Determine the [x, y] coordinate at the center of the cell enclosing the given text.  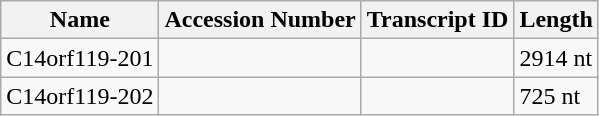
C14orf119-202 [80, 96]
C14orf119-201 [80, 58]
Name [80, 20]
Length [556, 20]
2914 nt [556, 58]
Accession Number [260, 20]
Transcript ID [438, 20]
725 nt [556, 96]
